Locate the cell with the specified text and output its (x, y) center coordinate. 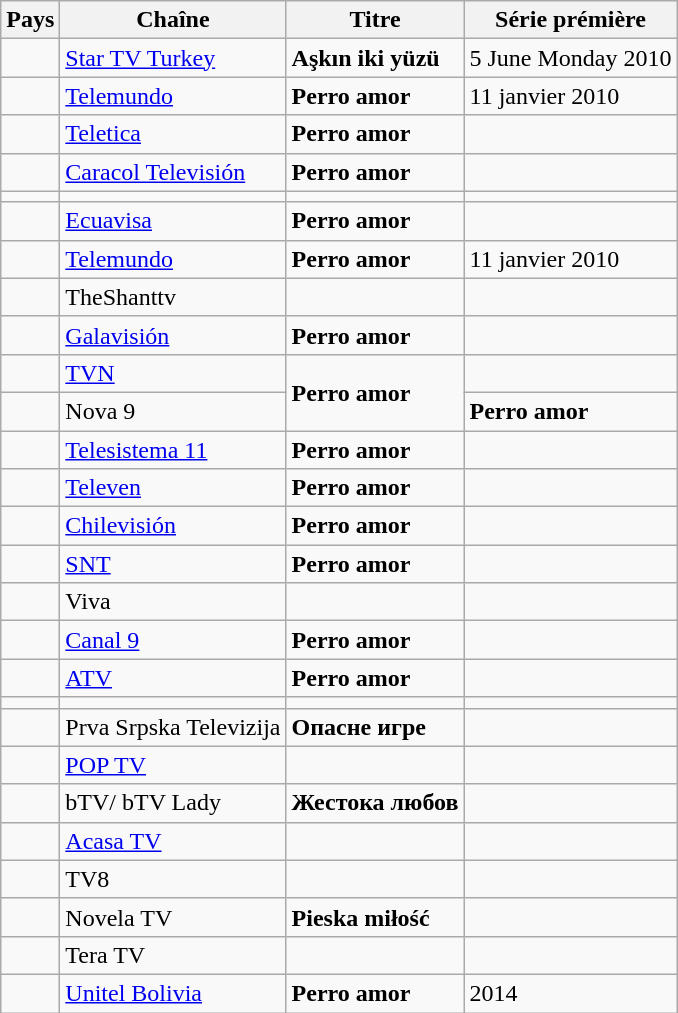
Жестока любов (375, 803)
Acasa TV (173, 841)
bTV/ bTV Lady (173, 803)
POP TV (173, 765)
Teletica (173, 134)
Star TV Turkey (173, 58)
Unitel Bolivia (173, 993)
Viva (173, 602)
5 June Monday 2010 (570, 58)
Titre (375, 20)
Canal 9 (173, 640)
Prva Srpska Televizija (173, 727)
Telesistema 11 (173, 449)
Pieska miłość (375, 917)
Tera TV (173, 955)
Ecuavisa (173, 221)
TheShanttv (173, 297)
Caracol Televisión (173, 172)
Pays (30, 20)
Aşkın iki yüzü (375, 58)
SNT (173, 564)
Chilevisión (173, 526)
2014 (570, 993)
Chaîne (173, 20)
ATV (173, 678)
Galavisión (173, 335)
Televen (173, 488)
TVN (173, 373)
Novela TV (173, 917)
Опасне игре (375, 727)
Série prémière (570, 20)
TV8 (173, 879)
Nova 9 (173, 411)
